Locate the cell with the specified text and output its [x, y] center coordinate. 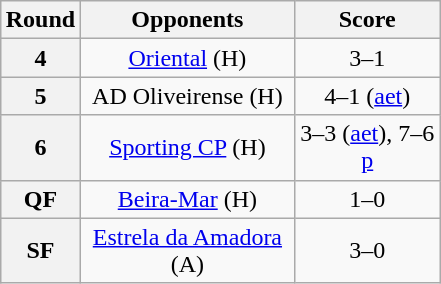
SF [40, 250]
1–0 [367, 199]
3–1 [367, 58]
6 [40, 148]
4 [40, 58]
Score [367, 20]
Oriental (H) [188, 58]
4–1 (aet) [367, 96]
Sporting CP (H) [188, 148]
Beira-Mar (H) [188, 199]
5 [40, 96]
Opponents [188, 20]
Round [40, 20]
3–3 (aet), 7–6 p [367, 148]
AD Oliveirense (H) [188, 96]
QF [40, 199]
3–0 [367, 250]
Estrela da Amadora (A) [188, 250]
